Search for the cell housing the specified text and yield its [x, y] center coordinate. 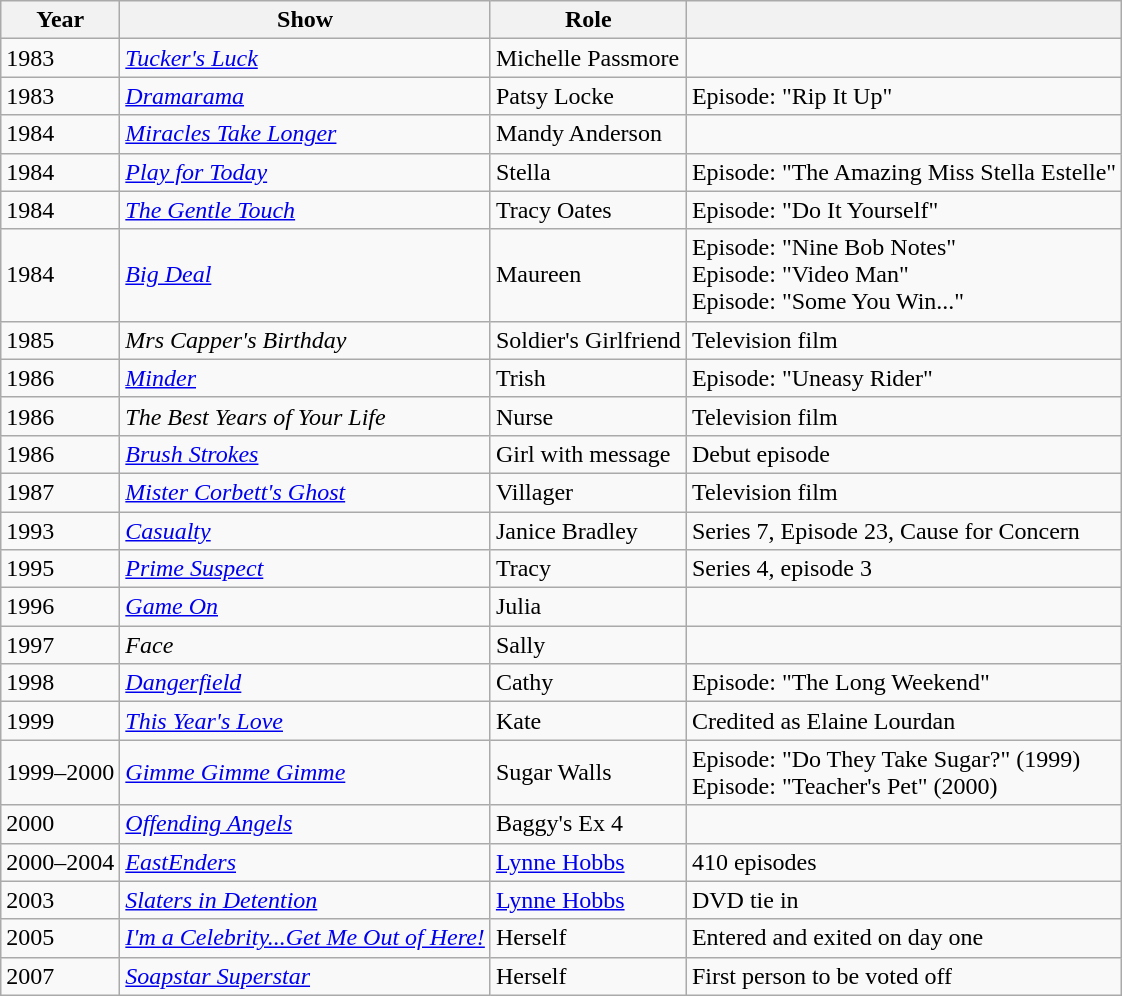
Kate [588, 721]
Slaters in Detention [306, 900]
Casualty [306, 531]
Janice Bradley [588, 531]
DVD tie in [904, 900]
Tucker's Luck [306, 58]
Episode: "The Amazing Miss Stella Estelle" [904, 172]
Mrs Capper's Birthday [306, 340]
2000 [60, 824]
Mandy Anderson [588, 134]
Cathy [588, 683]
Sugar Walls [588, 772]
Girl with message [588, 454]
Baggy's Ex 4 [588, 824]
I'm a Celebrity...Get Me Out of Here! [306, 938]
This Year's Love [306, 721]
1993 [60, 531]
Villager [588, 492]
Series 7, Episode 23, Cause for Concern [904, 531]
Julia [588, 607]
Soapstar Superstar [306, 976]
Soldier's Girlfriend [588, 340]
Michelle Passmore [588, 58]
Big Deal [306, 275]
Credited as Elaine Lourdan [904, 721]
Year [60, 20]
Episode: "Uneasy Rider" [904, 378]
1996 [60, 607]
Game On [306, 607]
Sally [588, 645]
Role [588, 20]
1985 [60, 340]
1987 [60, 492]
Show [306, 20]
Trish [588, 378]
Entered and exited on day one [904, 938]
2000–2004 [60, 862]
Series 4, episode 3 [904, 569]
Offending Angels [306, 824]
Episode: "Do It Yourself" [904, 210]
Stella [588, 172]
1998 [60, 683]
Debut episode [904, 454]
EastEnders [306, 862]
1999 [60, 721]
Nurse [588, 416]
Patsy Locke [588, 96]
Mister Corbett's Ghost [306, 492]
Episode: "Rip It Up" [904, 96]
Dramarama [306, 96]
Face [306, 645]
Brush Strokes [306, 454]
Tracy [588, 569]
1997 [60, 645]
Episode: "Do They Take Sugar?" (1999)Episode: "Teacher's Pet" (2000) [904, 772]
Dangerfield [306, 683]
2005 [60, 938]
Episode: "Nine Bob Notes"Episode: "Video Man"Episode: "Some You Win..." [904, 275]
Miracles Take Longer [306, 134]
Maureen [588, 275]
The Best Years of Your Life [306, 416]
Tracy Oates [588, 210]
1999–2000 [60, 772]
The Gentle Touch [306, 210]
1995 [60, 569]
2003 [60, 900]
Prime Suspect [306, 569]
First person to be voted off [904, 976]
Gimme Gimme Gimme [306, 772]
410 episodes [904, 862]
Episode: "The Long Weekend" [904, 683]
2007 [60, 976]
Play for Today [306, 172]
Minder [306, 378]
